Provide the (x, y) coordinate of the cell's center where the given text is located.  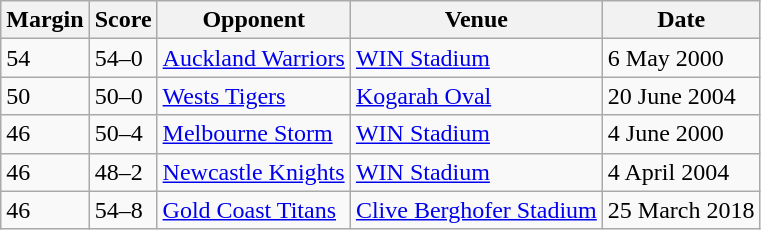
Margin (45, 20)
20 June 2004 (681, 96)
50 (45, 96)
54–0 (123, 58)
Melbourne Storm (254, 134)
Score (123, 20)
25 March 2018 (681, 210)
50–0 (123, 96)
Date (681, 20)
54–8 (123, 210)
50–4 (123, 134)
Auckland Warriors (254, 58)
Clive Berghofer Stadium (476, 210)
Gold Coast Titans (254, 210)
Venue (476, 20)
4 April 2004 (681, 172)
54 (45, 58)
Opponent (254, 20)
Newcastle Knights (254, 172)
4 June 2000 (681, 134)
48–2 (123, 172)
Wests Tigers (254, 96)
Kogarah Oval (476, 96)
6 May 2000 (681, 58)
